Scan for the cell matching the given text and deliver its (x, y) coordinate at center. 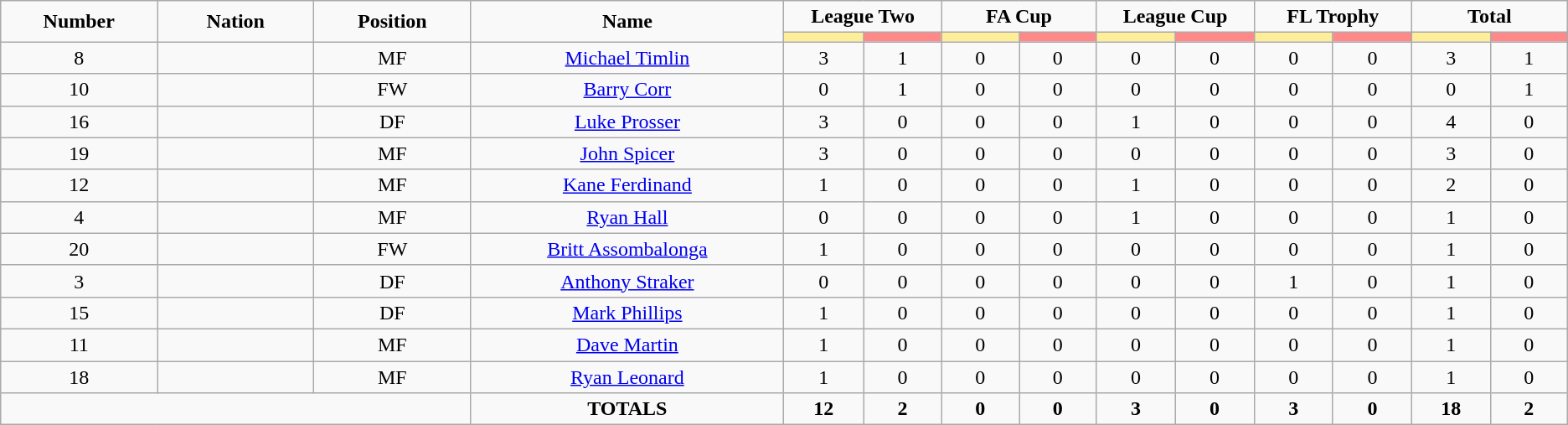
11 (79, 345)
16 (79, 122)
8 (79, 58)
Barry Corr (627, 90)
FL Trophy (1333, 17)
Michael Timlin (627, 58)
Ryan Leonard (627, 376)
20 (79, 249)
Position (392, 22)
Dave Martin (627, 345)
Ryan Hall (627, 217)
15 (79, 313)
Mark Phillips (627, 313)
Luke Prosser (627, 122)
Kane Ferdinand (627, 185)
Total (1489, 17)
Britt Assombalonga (627, 249)
10 (79, 90)
TOTALS (627, 409)
Number (79, 22)
Nation (236, 22)
League Cup (1175, 17)
19 (79, 153)
FA Cup (1019, 17)
League Two (863, 17)
Name (627, 22)
Anthony Straker (627, 281)
John Spicer (627, 153)
